Capture the cell that displays the provided text and extract its (x, y) central coordinate. 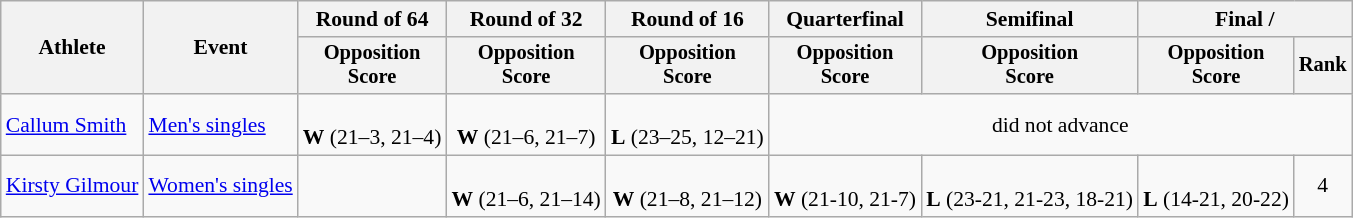
W (21–8, 21–12) (688, 186)
W (21-10, 21-7) (845, 186)
Rank (1323, 66)
Semifinal (1030, 19)
4 (1323, 186)
Men's singles (220, 124)
did not advance (1060, 124)
W (21–3, 21–4) (372, 124)
Round of 64 (372, 19)
L (23–25, 12–21) (688, 124)
Round of 16 (688, 19)
Callum Smith (72, 124)
L (23-21, 21-23, 18-21) (1030, 186)
Round of 32 (526, 19)
Kirsty Gilmour (72, 186)
Quarterfinal (845, 19)
Women's singles (220, 186)
Final / (1244, 19)
L (14-21, 20-22) (1216, 186)
W (21–6, 21–7) (526, 124)
W (21–6, 21–14) (526, 186)
Athlete (72, 48)
Event (220, 48)
